Identify which cell holds the provided text, then report its (x, y) central coordinate. 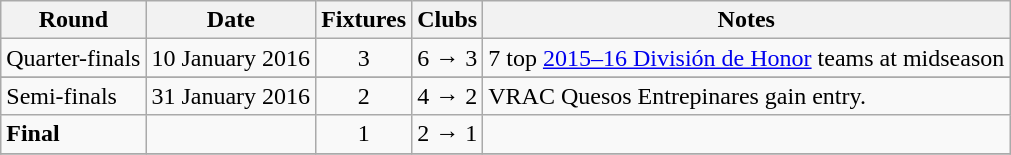
2 → 1 (448, 134)
VRAC Quesos Entrepinares gain entry. (746, 96)
6 → 3 (448, 58)
4 → 2 (448, 96)
3 (364, 58)
Semi-finals (74, 96)
31 January 2016 (231, 96)
Quarter-finals (74, 58)
Notes (746, 20)
Fixtures (364, 20)
Date (231, 20)
1 (364, 134)
Round (74, 20)
Final (74, 134)
Clubs (448, 20)
10 January 2016 (231, 58)
7 top 2015–16 División de Honor teams at midseason (746, 58)
2 (364, 96)
